Scan for the cell matching the given text and deliver its [x, y] coordinate at center. 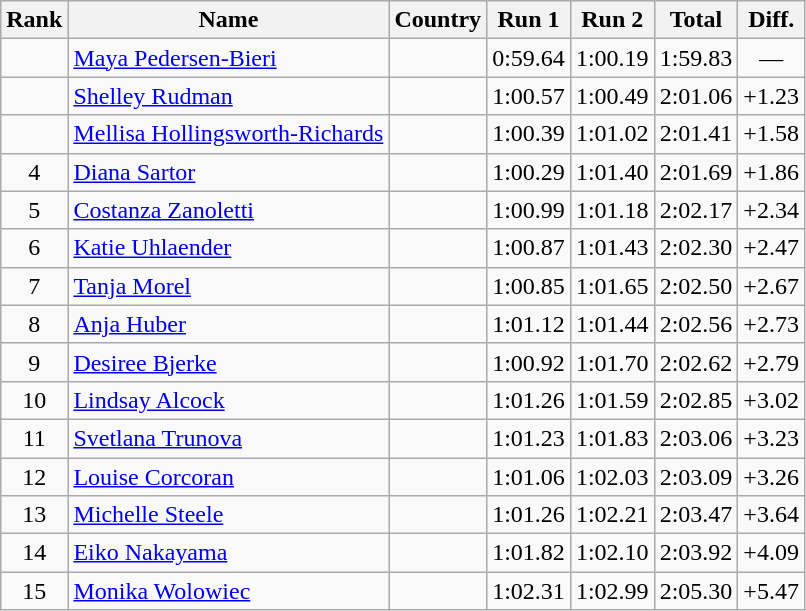
1:01.65 [612, 286]
+2.73 [772, 324]
2:01.06 [696, 96]
2:02.85 [696, 400]
1:01.70 [612, 362]
1:00.57 [529, 96]
5 [34, 210]
Lindsay Alcock [228, 400]
1:01.02 [612, 134]
10 [34, 400]
1:02.99 [612, 591]
Anja Huber [228, 324]
1:00.85 [529, 286]
Run 1 [529, 20]
1:00.19 [612, 58]
8 [34, 324]
+4.09 [772, 553]
2:03.09 [696, 477]
2:01.69 [696, 172]
13 [34, 515]
1:00.99 [529, 210]
Costanza Zanoletti [228, 210]
Diana Sartor [228, 172]
Tanja Morel [228, 286]
1:01.12 [529, 324]
1:00.87 [529, 248]
Name [228, 20]
1:00.39 [529, 134]
1:02.21 [612, 515]
— [772, 58]
1:02.10 [612, 553]
2:02.56 [696, 324]
+1.86 [772, 172]
11 [34, 438]
1:00.92 [529, 362]
2:01.41 [696, 134]
1:01.18 [612, 210]
7 [34, 286]
Diff. [772, 20]
+3.64 [772, 515]
+2.67 [772, 286]
1:02.03 [612, 477]
+1.23 [772, 96]
Maya Pedersen-Bieri [228, 58]
9 [34, 362]
12 [34, 477]
Run 2 [612, 20]
1:59.83 [696, 58]
Michelle Steele [228, 515]
2:02.17 [696, 210]
Shelley Rudman [228, 96]
2:02.62 [696, 362]
+2.34 [772, 210]
+2.47 [772, 248]
1:01.83 [612, 438]
Louise Corcoran [228, 477]
1:00.49 [612, 96]
Mellisa Hollingsworth-Richards [228, 134]
0:59.64 [529, 58]
1:01.43 [612, 248]
1:02.31 [529, 591]
Total [696, 20]
+3.23 [772, 438]
Katie Uhlaender [228, 248]
1:01.40 [612, 172]
2:05.30 [696, 591]
1:01.06 [529, 477]
Country [438, 20]
4 [34, 172]
2:03.92 [696, 553]
1:00.29 [529, 172]
Rank [34, 20]
+5.47 [772, 591]
1:01.59 [612, 400]
2:03.06 [696, 438]
2:02.30 [696, 248]
+3.02 [772, 400]
2:02.50 [696, 286]
+2.79 [772, 362]
2:03.47 [696, 515]
1:01.23 [529, 438]
Svetlana Trunova [228, 438]
6 [34, 248]
Monika Wolowiec [228, 591]
1:01.82 [529, 553]
15 [34, 591]
Eiko Nakayama [228, 553]
+3.26 [772, 477]
1:01.44 [612, 324]
Desiree Bjerke [228, 362]
+1.58 [772, 134]
14 [34, 553]
